Pinpoint the cell where the given text exists, returning its [x, y] midpoint coordinate. 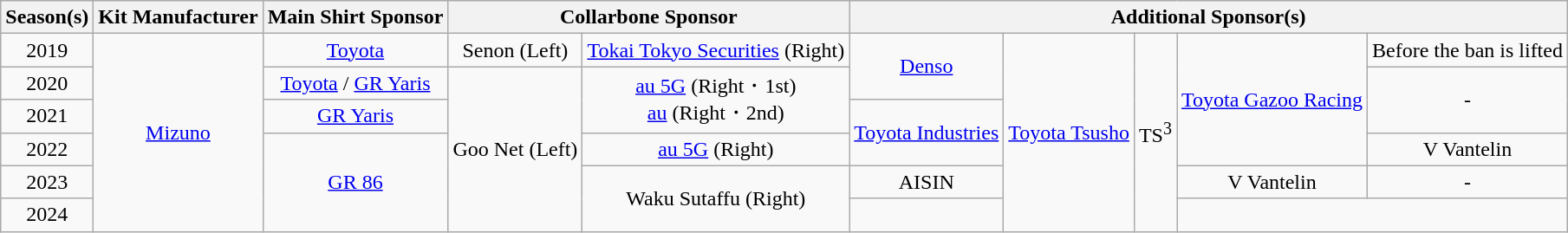
2021 [47, 116]
Senon (Left) [515, 50]
Toyota / GR Yaris [355, 83]
2022 [47, 149]
GR 86 [355, 182]
Toyota Tsusho [1070, 133]
Mizuno [179, 133]
Waku Sutaffu (Right) [716, 198]
Toyota Gazoo Racing [1272, 100]
Before the ban is lifted [1467, 50]
2019 [47, 50]
Denso [927, 67]
Toyota [355, 50]
Season(s) [47, 17]
GR Yaris [355, 116]
2020 [47, 83]
Collarbone Sponsor [648, 17]
Toyota Industries [927, 133]
2023 [47, 182]
Main Shirt Sponsor [355, 17]
Kit Manufacturer [179, 17]
AISIN [927, 182]
TS3 [1155, 133]
au 5G (Right・1st)au (Right・2nd) [716, 100]
2024 [47, 215]
au 5G (Right) [716, 149]
Goo Net (Left) [515, 149]
Tokai Tokyo Securities (Right) [716, 50]
Additional Sponsor(s) [1208, 17]
